Scan for the cell matching the given text and deliver its (X, Y) coordinate at center. 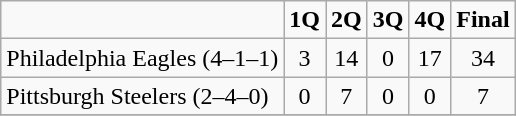
2Q (347, 20)
14 (347, 58)
1Q (305, 20)
Pittsburgh Steelers (2–4–0) (142, 96)
17 (430, 58)
Final (483, 20)
3 (305, 58)
34 (483, 58)
3Q (388, 20)
Philadelphia Eagles (4–1–1) (142, 58)
4Q (430, 20)
